For the text-containing cell, return its midpoint in (X, Y) coordinate format. 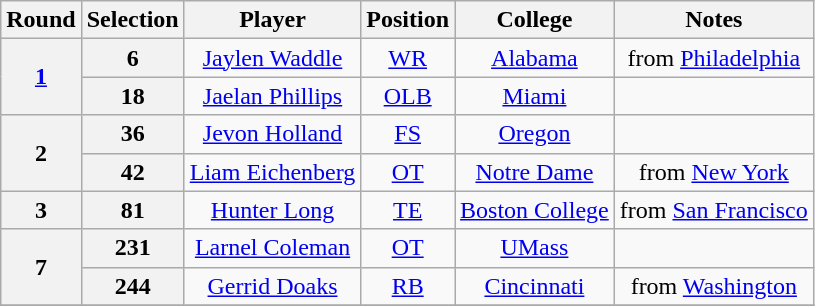
2 (41, 153)
UMass (535, 248)
TE (408, 210)
Jaelan Phillips (272, 96)
Round (41, 20)
FS (408, 134)
College (535, 20)
Larnel Coleman (272, 248)
Position (408, 20)
231 (132, 248)
from San Francisco (714, 210)
Notes (714, 20)
from New York (714, 172)
from Philadelphia (714, 58)
244 (132, 286)
Jaylen Waddle (272, 58)
Alabama (535, 58)
42 (132, 172)
OLB (408, 96)
Selection (132, 20)
3 (41, 210)
Notre Dame (535, 172)
Boston College (535, 210)
Player (272, 20)
36 (132, 134)
81 (132, 210)
18 (132, 96)
Miami (535, 96)
Jevon Holland (272, 134)
1 (41, 77)
Oregon (535, 134)
RB (408, 286)
Cincinnati (535, 286)
Gerrid Doaks (272, 286)
from Washington (714, 286)
Liam Eichenberg (272, 172)
6 (132, 58)
7 (41, 267)
WR (408, 58)
Hunter Long (272, 210)
